Extract the [x, y] coordinate from the center of the cell holding the provided text.  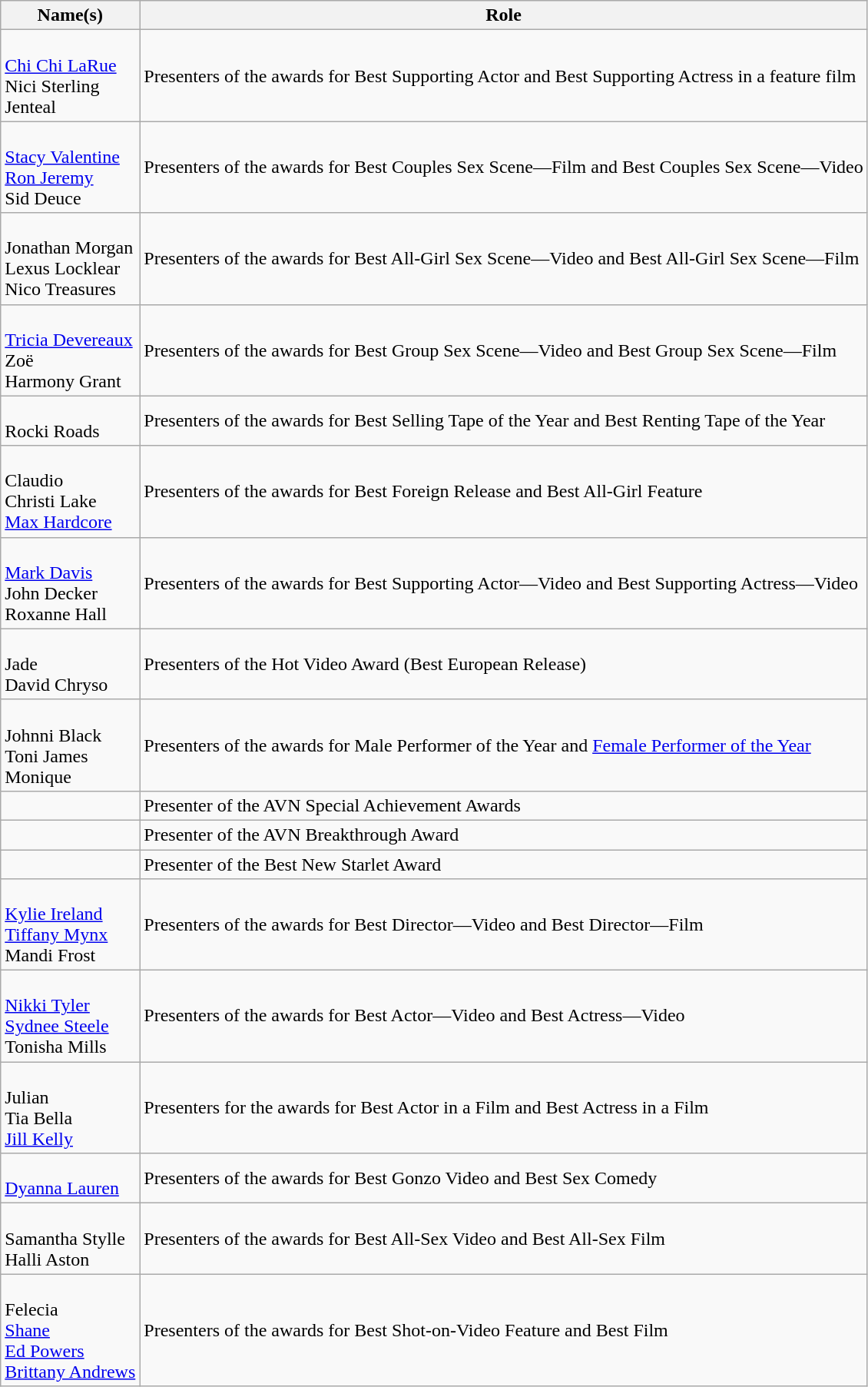
Presenters of the awards for Best Actor—Video and Best Actress—Video [504, 1016]
Chi Chi LaRueNici SterlingJenteal [71, 75]
Dyanna Lauren [71, 1179]
ClaudioChristi LakeMax Hardcore [71, 492]
Presenter of the AVN Breakthrough Award [504, 835]
FeleciaShaneEd PowersBrittany Andrews [71, 1330]
Presenters of the awards for Best Gonzo Video and Best Sex Comedy [504, 1179]
Presenters of the awards for Best Supporting Actor—Video and Best Supporting Actress—Video [504, 582]
Presenters of the awards for Best Couples Sex Scene—Film and Best Couples Sex Scene—Video [504, 168]
Presenters of the awards for Best All-Sex Video and Best All-Sex Film [504, 1239]
Presenters of the awards for Best Shot-on-Video Feature and Best Film [504, 1330]
Presenter of the AVN Special Achievement Awards [504, 805]
Presenters of the Hot Video Award (Best European Release) [504, 664]
Stacy ValentineRon JeremySid Deuce [71, 168]
Presenters of the awards for Best Group Sex Scene—Video and Best Group Sex Scene—Film [504, 350]
Role [504, 15]
Kylie IrelandTiffany MynxMandi Frost [71, 925]
Samantha StylleHalli Aston [71, 1239]
Rocki Roads [71, 421]
Presenter of the Best New Starlet Award [504, 864]
Johnni BlackToni JamesMonique [71, 745]
Presenters of the awards for Best All-Girl Sex Scene—Video and Best All-Girl Sex Scene—Film [504, 258]
Mark DavisJohn DeckerRoxanne Hall [71, 582]
Presenters of the awards for Best Director—Video and Best Director—Film [504, 925]
JulianTia BellaJill Kelly [71, 1108]
JadeDavid Chryso [71, 664]
Nikki TylerSydnee SteeleTonisha Mills [71, 1016]
Jonathan MorganLexus LocklearNico Treasures [71, 258]
Presenters of the awards for Male Performer of the Year and Female Performer of the Year [504, 745]
Presenters of the awards for Best Selling Tape of the Year and Best Renting Tape of the Year [504, 421]
Presenters of the awards for Best Supporting Actor and Best Supporting Actress in a feature film [504, 75]
Presenters of the awards for Best Foreign Release and Best All-Girl Feature [504, 492]
Presenters for the awards for Best Actor in a Film and Best Actress in a Film [504, 1108]
Tricia DevereauxZoëHarmony Grant [71, 350]
Name(s) [71, 15]
